Return the [X, Y] coordinate for the center point of the cell that contains the specified text.  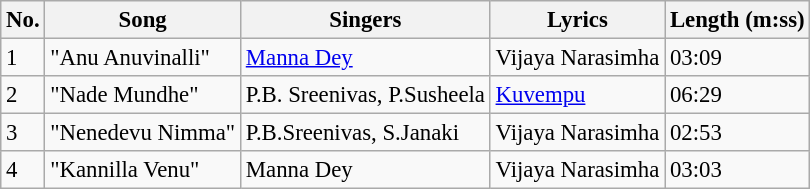
02:53 [738, 133]
Song [143, 20]
"Anu Anuvinalli" [143, 58]
P.B.Sreenivas, S.Janaki [365, 133]
3 [23, 133]
03:03 [738, 170]
Lyrics [577, 20]
"Kannilla Venu" [143, 170]
Length (m:ss) [738, 20]
Singers [365, 20]
"Nenedevu Nimma" [143, 133]
Kuvempu [577, 95]
03:09 [738, 58]
2 [23, 95]
"Nade Mundhe" [143, 95]
06:29 [738, 95]
P.B. Sreenivas, P.Susheela [365, 95]
1 [23, 58]
4 [23, 170]
No. [23, 20]
